Return the [X, Y] coordinate for the center point of the cell that contains the specified text.  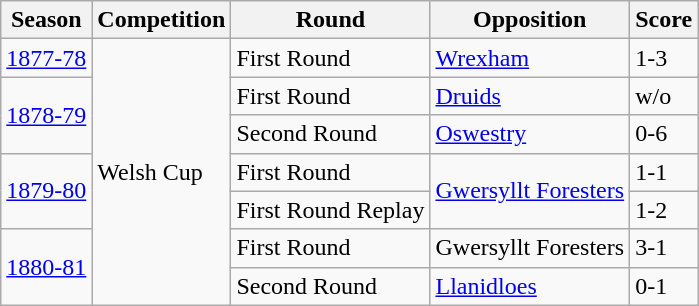
3-1 [664, 248]
0-6 [664, 134]
Welsh Cup [162, 172]
1-1 [664, 172]
Season [46, 20]
1-3 [664, 58]
1877-78 [46, 58]
1879-80 [46, 191]
Competition [162, 20]
0-1 [664, 286]
w/o [664, 96]
Score [664, 20]
Druids [530, 96]
Round [330, 20]
Wrexham [530, 58]
1-2 [664, 210]
Opposition [530, 20]
Oswestry [530, 134]
Llanidloes [530, 286]
First Round Replay [330, 210]
1880-81 [46, 267]
1878-79 [46, 115]
